For the text-containing cell, return its midpoint in (X, Y) coordinate format. 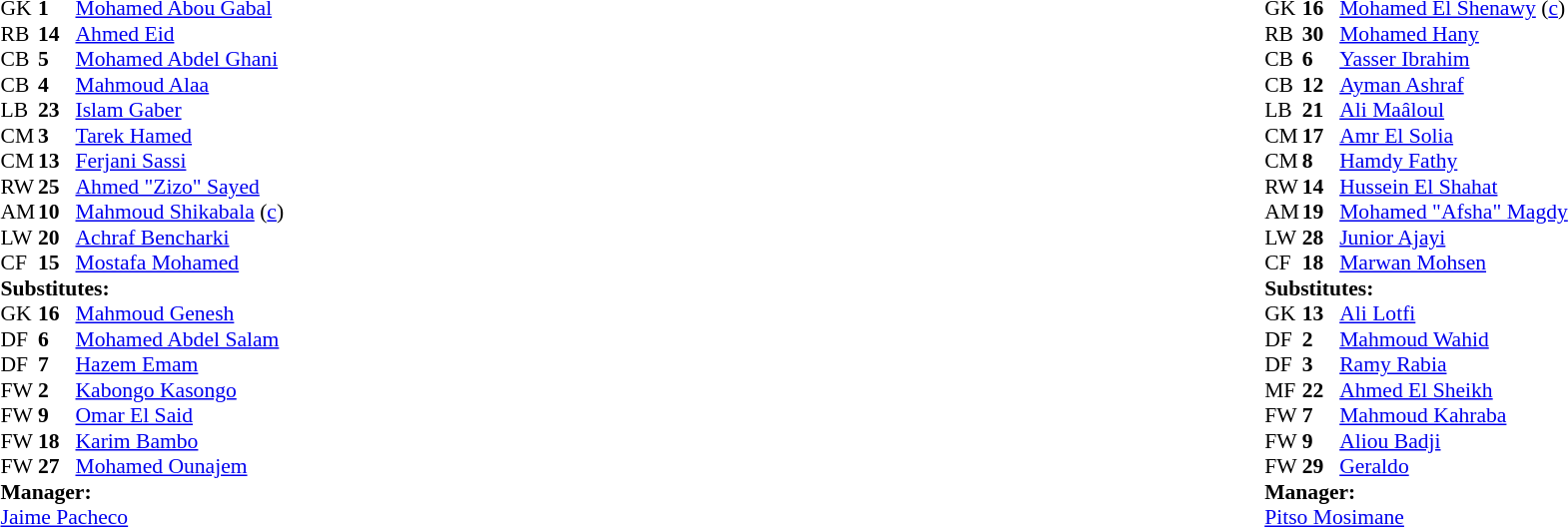
Omar El Said (180, 416)
Hazem Emam (180, 364)
20 (57, 238)
Ahmed Eid (180, 34)
Mostafa Mohamed (180, 263)
Amr El Solia (1454, 136)
Mahmoud Wahid (1454, 339)
23 (57, 111)
Ahmed "Zizo" Sayed (180, 187)
Geraldo (1454, 466)
25 (57, 187)
Marwan Mohsen (1454, 263)
22 (1321, 390)
Kabongo Kasongo (180, 390)
Islam Gaber (180, 111)
17 (1321, 136)
Mohamed Ounajem (180, 466)
Achraf Bencharki (180, 238)
Tarek Hamed (180, 136)
4 (57, 85)
8 (1321, 161)
Junior Ajayi (1454, 238)
Karim Bambo (180, 441)
30 (1321, 34)
28 (1321, 238)
Mohamed Abdel Salam (180, 339)
Mohamed Abdel Ghani (180, 59)
Hamdy Fathy (1454, 161)
Aliou Badji (1454, 441)
Hussein El Shahat (1454, 187)
16 (57, 314)
Mahmoud Shikabala (c) (180, 213)
Mahmoud Genesh (180, 314)
Ahmed El Sheikh (1454, 390)
Mahmoud Alaa (180, 85)
Ferjani Sassi (180, 161)
Ayman Ashraf (1454, 85)
27 (57, 466)
MF (1283, 390)
Ali Maâloul (1454, 111)
Yasser Ibrahim (1454, 59)
Mohamed "Afsha" Magdy (1454, 213)
19 (1321, 213)
12 (1321, 85)
29 (1321, 466)
Ramy Rabia (1454, 364)
15 (57, 263)
10 (57, 213)
Mohamed Hany (1454, 34)
21 (1321, 111)
Ali Lotfi (1454, 314)
5 (57, 59)
Mahmoud Kahraba (1454, 416)
